Pinpoint the cell where the given text exists, returning its [X, Y] midpoint coordinate. 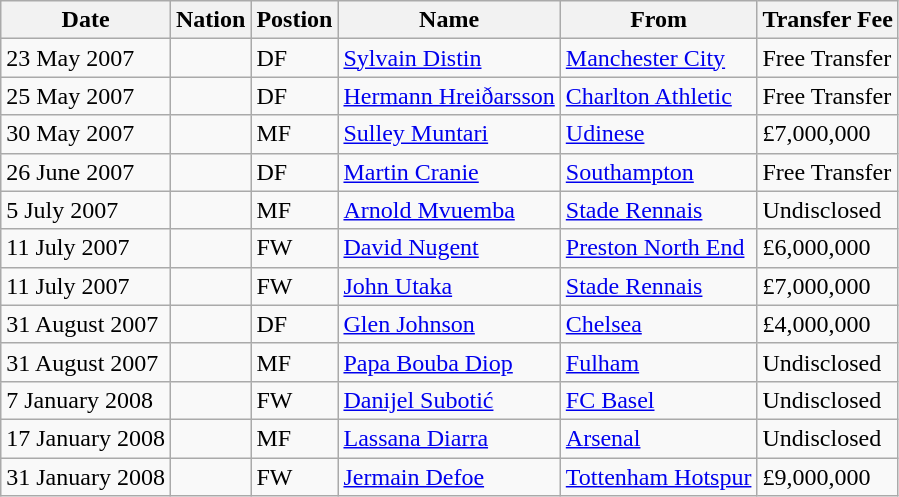
£9,000,000 [828, 477]
Nation [210, 20]
Preston North End [658, 248]
£4,000,000 [828, 324]
26 June 2007 [86, 172]
5 July 2007 [86, 210]
Transfer Fee [828, 20]
Lassana Diarra [449, 438]
Jermain Defoe [449, 477]
FC Basel [658, 400]
Papa Bouba Diop [449, 362]
Manchester City [658, 58]
Martin Cranie [449, 172]
17 January 2008 [86, 438]
Chelsea [658, 324]
23 May 2007 [86, 58]
30 May 2007 [86, 134]
Southampton [658, 172]
Name [449, 20]
Arsenal [658, 438]
Charlton Athletic [658, 96]
Arnold Mvuemba [449, 210]
31 January 2008 [86, 477]
7 January 2008 [86, 400]
Danijel Subotić [449, 400]
Udinese [658, 134]
Fulham [658, 362]
John Utaka [449, 286]
Hermann Hreiðarsson [449, 96]
£6,000,000 [828, 248]
Sylvain Distin [449, 58]
Tottenham Hotspur [658, 477]
Sulley Muntari [449, 134]
David Nugent [449, 248]
Date [86, 20]
Postion [294, 20]
25 May 2007 [86, 96]
Glen Johnson [449, 324]
From [658, 20]
